From the cell containing the given text, extract its center point as [X, Y] coordinate. 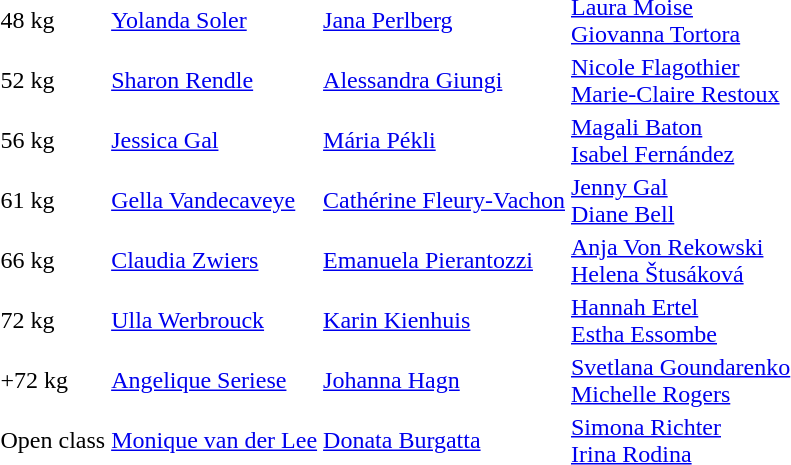
Gella Vandecaveye [214, 200]
Alessandra Giungi [444, 80]
Johanna Hagn [444, 380]
Karin Kienhuis [444, 320]
Hannah Ertel Estha Essombe [680, 320]
Angelique Seriese [214, 380]
Cathérine Fleury-Vachon [444, 200]
Nicole Flagothier Marie-Claire Restoux [680, 80]
Mária Pékli [444, 140]
Claudia Zwiers [214, 260]
Emanuela Pierantozzi [444, 260]
Jessica Gal [214, 140]
Ulla Werbrouck [214, 320]
Anja Von Rekowski Helena Štusáková [680, 260]
Svetlana Goundarenko Michelle Rogers [680, 380]
Jenny Gal Diane Bell [680, 200]
Sharon Rendle [214, 80]
Magali Baton Isabel Fernández [680, 140]
